Capture the cell that displays the provided text and extract its [X, Y] central coordinate. 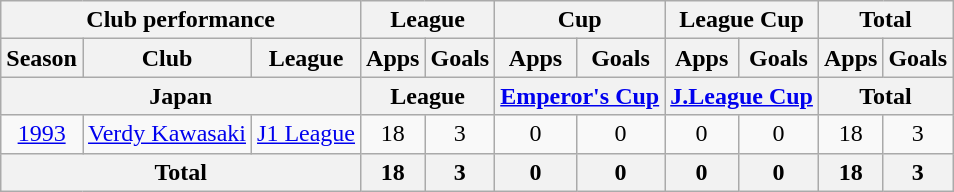
J.League Cup [742, 96]
Club [166, 58]
Club performance [181, 20]
Japan [181, 96]
Verdy Kawasaki [166, 134]
Cup [580, 20]
J1 League [306, 134]
1993 [42, 134]
Season [42, 58]
League Cup [742, 20]
Emperor's Cup [580, 96]
